From the cell containing the given text, extract its center point as [X, Y] coordinate. 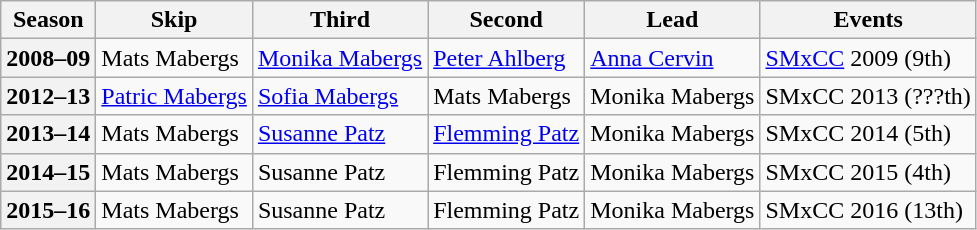
Skip [174, 20]
Second [506, 20]
SMxCC 2013 (???th) [868, 96]
SMxCC 2016 (13th) [868, 210]
2012–13 [48, 96]
2008–09 [48, 58]
SMxCC 2014 (5th) [868, 134]
SMxCC 2009 (9th) [868, 58]
2014–15 [48, 172]
Anna Cervin [672, 58]
2015–16 [48, 210]
SMxCC 2015 (4th) [868, 172]
Third [340, 20]
Peter Ahlberg [506, 58]
Lead [672, 20]
Sofia Mabergs [340, 96]
2013–14 [48, 134]
Season [48, 20]
Events [868, 20]
Patric Mabergs [174, 96]
